Output the (X, Y) coordinate of the center of the cell containing the given text.  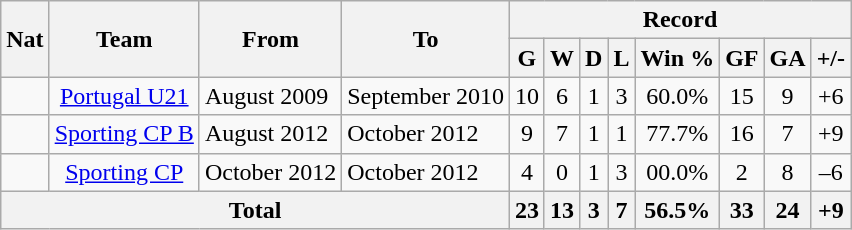
6 (562, 96)
Sporting CP B (124, 134)
L (622, 58)
Record (680, 20)
23 (526, 210)
2 (742, 172)
August 2012 (270, 134)
To (426, 39)
15 (742, 96)
00.0% (678, 172)
10 (526, 96)
Portugal U21 (124, 96)
+/- (830, 58)
13 (562, 210)
16 (742, 134)
August 2009 (270, 96)
GA (788, 58)
D (594, 58)
60.0% (678, 96)
56.5% (678, 210)
33 (742, 210)
24 (788, 210)
Team (124, 39)
Sporting CP (124, 172)
W (562, 58)
G (526, 58)
Win % (678, 58)
Total (256, 210)
GF (742, 58)
8 (788, 172)
Nat (25, 39)
September 2010 (426, 96)
From (270, 39)
0 (562, 172)
4 (526, 172)
–6 (830, 172)
77.7% (678, 134)
+6 (830, 96)
